Return the (x, y) coordinate for the center point of the cell that contains the specified text.  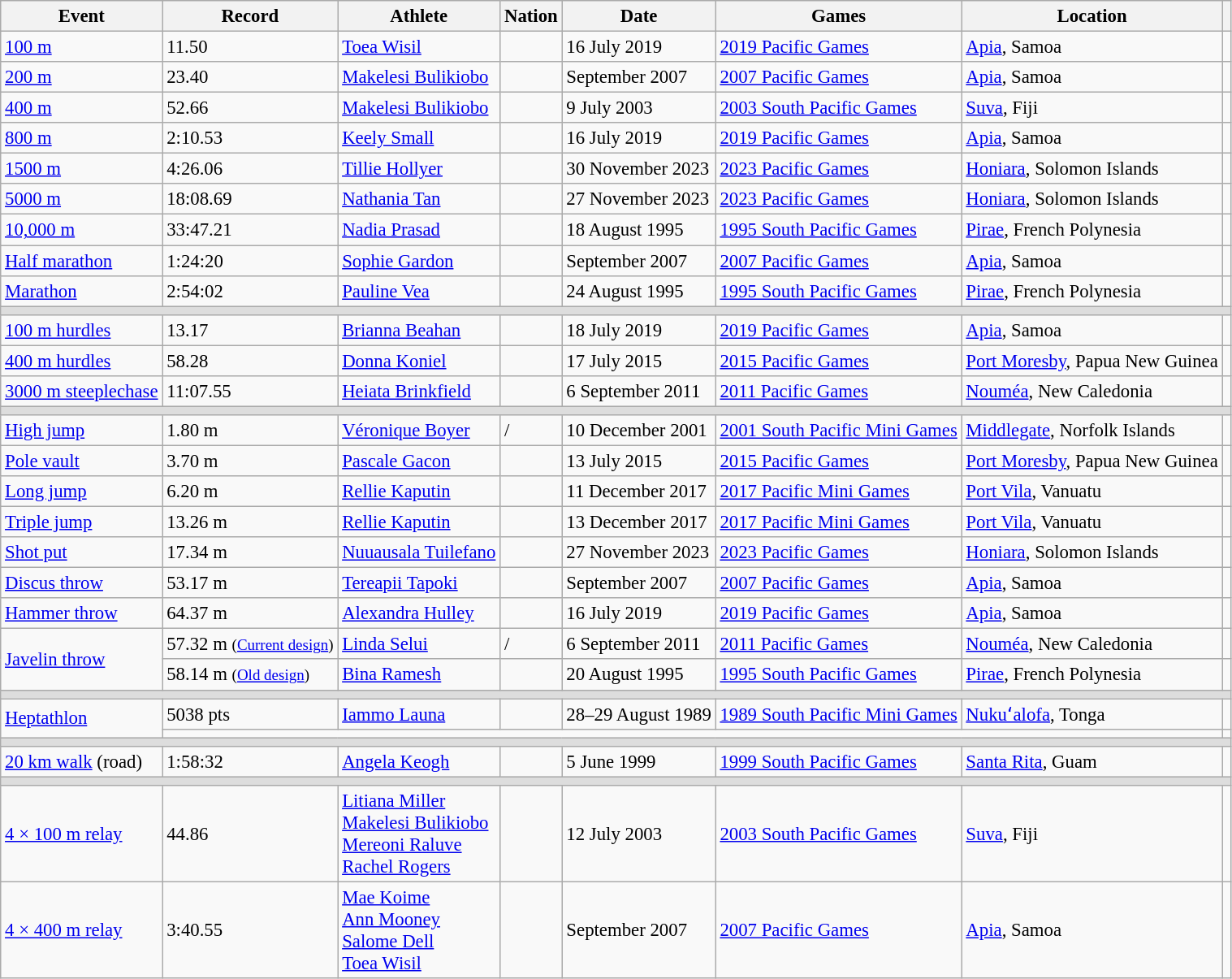
Half marathon (81, 261)
24 August 1995 (638, 291)
Middlegate, Norfolk Islands (1092, 431)
Santa Rita, Guam (1092, 762)
Pole vault (81, 461)
5000 m (81, 199)
1999 South Pacific Games (838, 762)
52.66 (250, 108)
4:26.06 (250, 169)
20 km walk (road) (81, 762)
Toea Wisil (419, 47)
4 × 100 m relay (81, 834)
5038 pts (250, 714)
10 December 2001 (638, 431)
9 July 2003 (638, 108)
Nadia Prasad (419, 230)
1500 m (81, 169)
3.70 m (250, 461)
High jump (81, 431)
18 August 1995 (638, 230)
44.86 (250, 834)
Alexandra Hulley (419, 613)
20 August 1995 (638, 675)
18 July 2019 (638, 330)
Tillie Hollyer (419, 169)
64.37 m (250, 613)
57.32 m (Current design) (250, 644)
6.20 m (250, 492)
1989 South Pacific Mini Games (838, 714)
1:24:20 (250, 261)
Marathon (81, 291)
58.28 (250, 361)
Tereapii Tapoki (419, 583)
17.34 m (250, 552)
23.40 (250, 77)
3000 m steeplechase (81, 392)
Linda Selui (419, 644)
400 m (81, 108)
1.80 m (250, 431)
Pascale Gacon (419, 461)
13 July 2015 (638, 461)
Nathania Tan (419, 199)
100 m (81, 47)
11:07.55 (250, 392)
4 × 400 m relay (81, 929)
1:58:32 (250, 762)
Iammo Launa (419, 714)
Date (638, 16)
Donna Koniel (419, 361)
400 m hurdles (81, 361)
Location (1092, 16)
53.17 m (250, 583)
Brianna Beahan (419, 330)
28–29 August 1989 (638, 714)
3:40.55 (250, 929)
Games (838, 16)
5 June 1999 (638, 762)
Discus throw (81, 583)
100 m hurdles (81, 330)
2:10.53 (250, 138)
Nation (531, 16)
Triple jump (81, 522)
800 m (81, 138)
13.26 m (250, 522)
Athlete (419, 16)
Long jump (81, 492)
Sophie Gardon (419, 261)
30 November 2023 (638, 169)
2001 South Pacific Mini Games (838, 431)
17 July 2015 (638, 361)
Event (81, 16)
Hammer throw (81, 613)
200 m (81, 77)
Litiana MillerMakelesi BulikioboMereoni RaluveRachel Rogers (419, 834)
Shot put (81, 552)
Angela Keogh (419, 762)
Nukuʻalofa, Tonga (1092, 714)
Pauline Vea (419, 291)
13.17 (250, 330)
Véronique Boyer (419, 431)
11.50 (250, 47)
Nuuausala Tuilefano (419, 552)
13 December 2017 (638, 522)
Javelin throw (81, 660)
2:54:02 (250, 291)
58.14 m (Old design) (250, 675)
Record (250, 16)
12 July 2003 (638, 834)
Mae KoimeAnn MooneySalome DellToea Wisil (419, 929)
10,000 m (81, 230)
Bina Ramesh (419, 675)
Heptathlon (81, 718)
11 December 2017 (638, 492)
33:47.21 (250, 230)
Keely Small (419, 138)
18:08.69 (250, 199)
Heiata Brinkfield (419, 392)
